Scan for the cell matching the given text and deliver its (X, Y) coordinate at center. 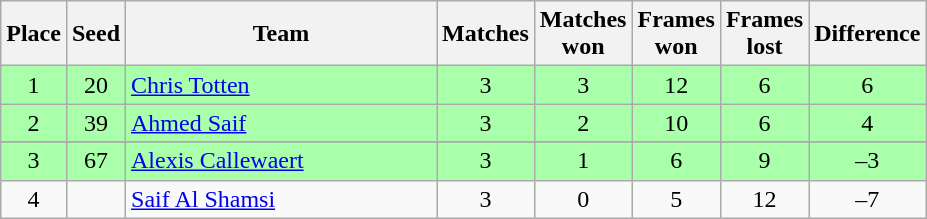
Place (34, 34)
20 (96, 85)
Saif Al Shamsi (282, 199)
–3 (868, 161)
9 (764, 161)
–7 (868, 199)
67 (96, 161)
Seed (96, 34)
0 (583, 199)
Frames won (676, 34)
Matches (486, 34)
Matches won (583, 34)
39 (96, 123)
Chris Totten (282, 85)
Team (282, 34)
10 (676, 123)
Difference (868, 34)
5 (676, 199)
Alexis Callewaert (282, 161)
Frames lost (764, 34)
Ahmed Saif (282, 123)
